For the text-containing cell, return its midpoint in (X, Y) coordinate format. 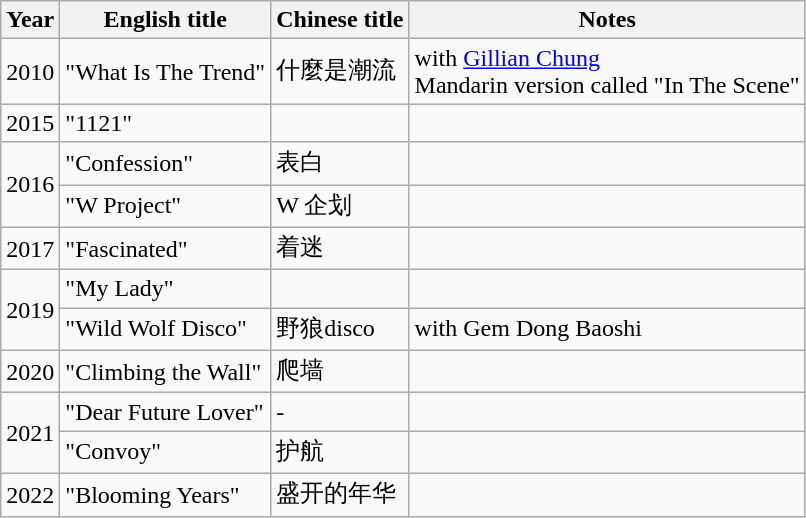
2020 (30, 372)
2022 (30, 494)
2015 (30, 123)
野狼disco (340, 330)
2017 (30, 248)
with Gem Dong Baoshi (607, 330)
Chinese title (340, 20)
"Convoy" (166, 452)
爬墙 (340, 372)
2021 (30, 434)
盛开的年华 (340, 494)
"1121" (166, 123)
W 企划 (340, 206)
"Confession" (166, 164)
"Dear Future Lover" (166, 412)
表白 (340, 164)
什麼是潮流 (340, 72)
"What Is The Trend" (166, 72)
着迷 (340, 248)
Notes (607, 20)
- (340, 412)
2019 (30, 310)
护航 (340, 452)
"Fascinated" (166, 248)
English title (166, 20)
Year (30, 20)
"Climbing the Wall" (166, 372)
2010 (30, 72)
with Gillian Chung Mandarin version called "In The Scene" (607, 72)
"My Lady" (166, 289)
2016 (30, 184)
"W Project" (166, 206)
"Wild Wolf Disco" (166, 330)
"Blooming Years" (166, 494)
